Provide the (X, Y) coordinate of the cell's center where the given text is located.  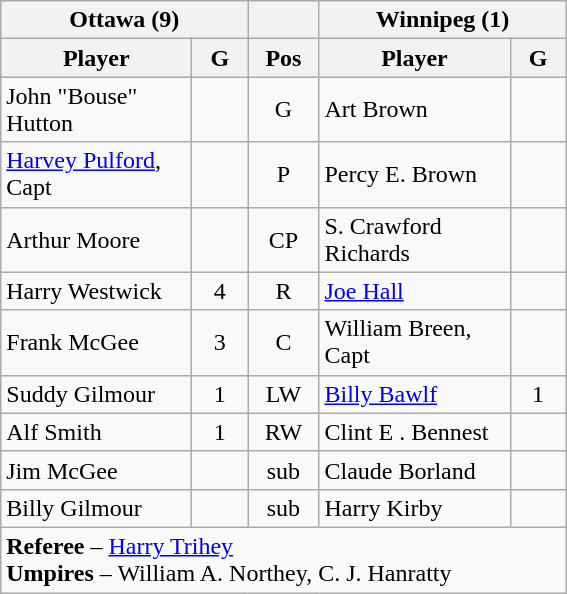
RW (284, 432)
LW (284, 394)
Harvey Pulford, Capt (96, 174)
Winnipeg (1) (442, 20)
Clint E . Bennest (414, 432)
Harry Kirby (414, 508)
R (284, 291)
Arthur Moore (96, 240)
Alf Smith (96, 432)
Frank McGee (96, 342)
P (284, 174)
C (284, 342)
Referee – Harry TriheyUmpires – William A. Northey, C. J. Hanratty (284, 560)
Billy Gilmour (96, 508)
Jim McGee (96, 470)
S. Crawford Richards (414, 240)
Ottawa (9) (124, 20)
4 (220, 291)
CP (284, 240)
Billy Bawlf (414, 394)
Pos (284, 58)
Percy E. Brown (414, 174)
Art Brown (414, 110)
John "Bouse" Hutton (96, 110)
Suddy Gilmour (96, 394)
Claude Borland (414, 470)
Harry Westwick (96, 291)
3 (220, 342)
Joe Hall (414, 291)
William Breen, Capt (414, 342)
